Determine the [x, y] coordinate at the center of the cell enclosing the given text.  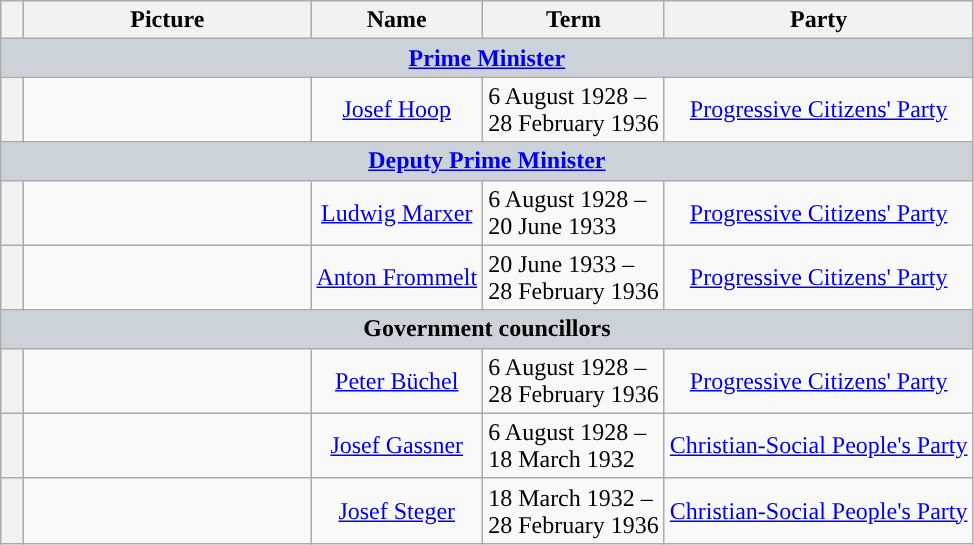
Josef Gassner [397, 446]
18 March 1932 –28 February 1936 [574, 510]
Peter Büchel [397, 380]
20 June 1933 –28 February 1936 [574, 278]
Josef Steger [397, 510]
Prime Minister [487, 58]
Anton Frommelt [397, 278]
Government councillors [487, 329]
Deputy Prime Minister [487, 161]
Name [397, 20]
Party [818, 20]
Term [574, 20]
Ludwig Marxer [397, 212]
Picture [168, 20]
6 August 1928 –20 June 1933 [574, 212]
Josef Hoop [397, 110]
6 August 1928 –18 March 1932 [574, 446]
